Return the [X, Y] coordinate for the center point of the cell that contains the specified text.  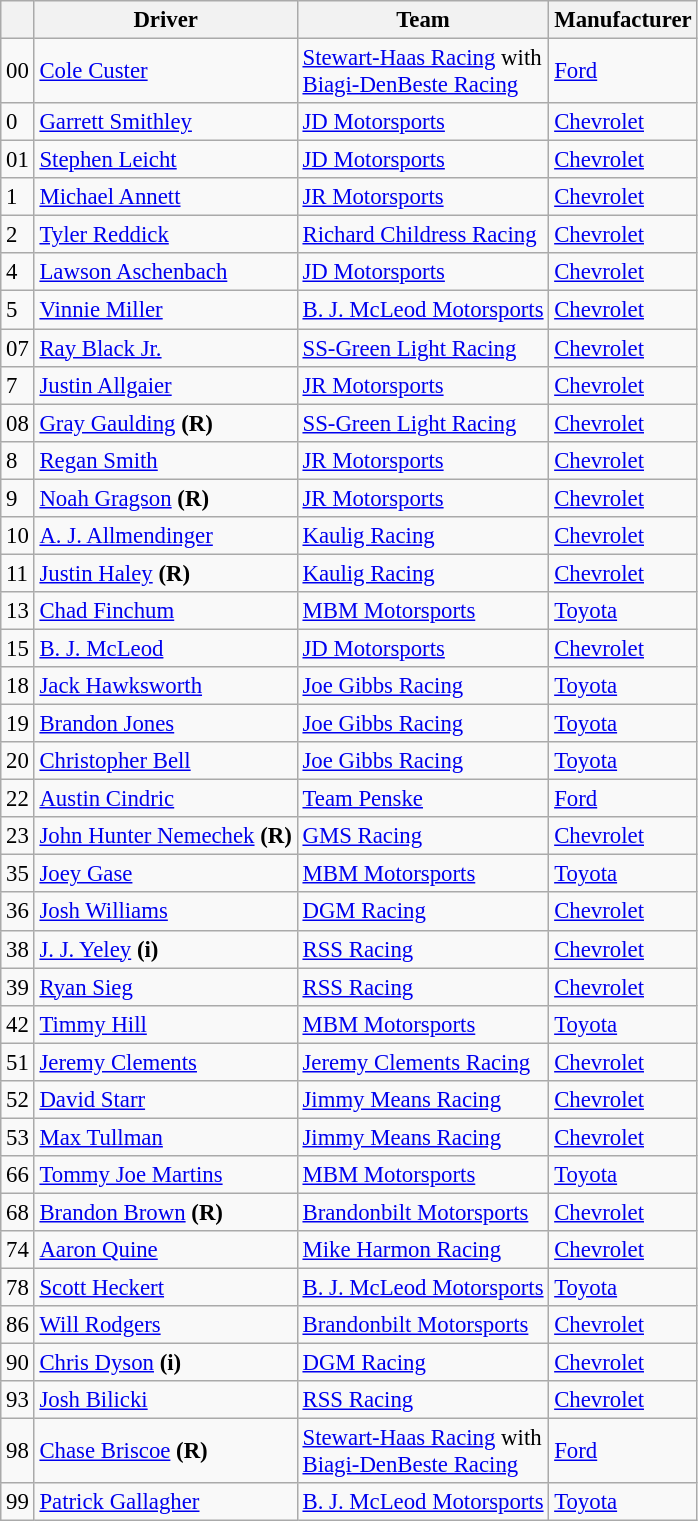
Josh Bilicki [166, 1400]
13 [18, 611]
Cole Custer [166, 72]
B. J. McLeod [166, 648]
22 [18, 799]
Michael Annett [166, 197]
10 [18, 536]
36 [18, 912]
Stephen Leicht [166, 160]
90 [18, 1363]
Justin Allgaier [166, 385]
Regan Smith [166, 460]
66 [18, 1175]
18 [18, 686]
1 [18, 197]
23 [18, 836]
11 [18, 573]
00 [18, 72]
98 [18, 1452]
07 [18, 348]
7 [18, 385]
Tyler Reddick [166, 235]
Jeremy Clements [166, 1062]
Gray Gaulding (R) [166, 423]
39 [18, 987]
4 [18, 273]
51 [18, 1062]
Chad Finchum [166, 611]
Jack Hawksworth [166, 686]
A. J. Allmendinger [166, 536]
15 [18, 648]
5 [18, 310]
2 [18, 235]
68 [18, 1212]
Chase Briscoe (R) [166, 1452]
Team [423, 20]
35 [18, 874]
74 [18, 1250]
Lawson Aschenbach [166, 273]
86 [18, 1325]
Aaron Quine [166, 1250]
Chris Dyson (i) [166, 1363]
Manufacturer [623, 20]
Max Tullman [166, 1137]
38 [18, 949]
Scott Heckert [166, 1288]
John Hunter Nemechek (R) [166, 836]
J. J. Yeley (i) [166, 949]
Mike Harmon Racing [423, 1250]
Driver [166, 20]
Jeremy Clements Racing [423, 1062]
01 [18, 160]
GMS Racing [423, 836]
20 [18, 761]
8 [18, 460]
93 [18, 1400]
David Starr [166, 1100]
Tommy Joe Martins [166, 1175]
Brandon Jones [166, 724]
Vinnie Miller [166, 310]
53 [18, 1137]
42 [18, 1024]
Will Rodgers [166, 1325]
19 [18, 724]
Garrett Smithley [166, 122]
Ray Black Jr. [166, 348]
Brandon Brown (R) [166, 1212]
08 [18, 423]
Justin Haley (R) [166, 573]
52 [18, 1100]
0 [18, 122]
Joey Gase [166, 874]
Ryan Sieg [166, 987]
78 [18, 1288]
Team Penske [423, 799]
Josh Williams [166, 912]
Richard Childress Racing [423, 235]
9 [18, 498]
Austin Cindric [166, 799]
Christopher Bell [166, 761]
Noah Gragson (R) [166, 498]
Timmy Hill [166, 1024]
